Locate the cell with the specified text and output its [X, Y] center coordinate. 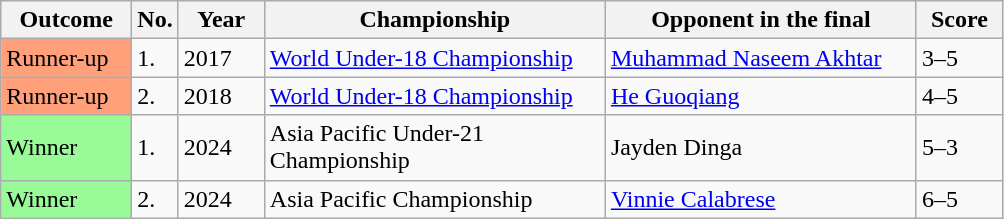
Asia Pacific Under-21 Championship [434, 148]
No. [155, 20]
Jayden Dinga [760, 148]
3–5 [959, 58]
4–5 [959, 96]
He Guoqiang [760, 96]
6–5 [959, 199]
Outcome [66, 20]
2018 [221, 96]
Score [959, 20]
Year [221, 20]
Vinnie Calabrese [760, 199]
2017 [221, 58]
Muhammad Naseem Akhtar [760, 58]
Asia Pacific Championship [434, 199]
Championship [434, 20]
Opponent in the final [760, 20]
5–3 [959, 148]
